Return (x, y) of the center of cell containing provided text 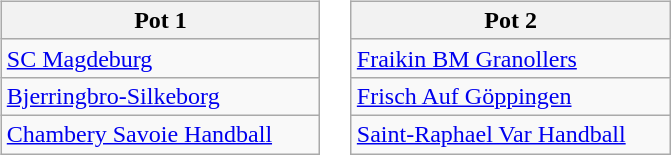
Frisch Auf Göppingen (510, 96)
Chambery Savoie Handball (160, 134)
Pot 2 (510, 20)
Saint-Raphael Var Handball (510, 134)
Pot 1 (160, 20)
Fraikin BM Granollers (510, 58)
Bjerringbro-Silkeborg (160, 96)
SC Magdeburg (160, 58)
